Determine the (x, y) coordinate at the center of the cell enclosing the given text.  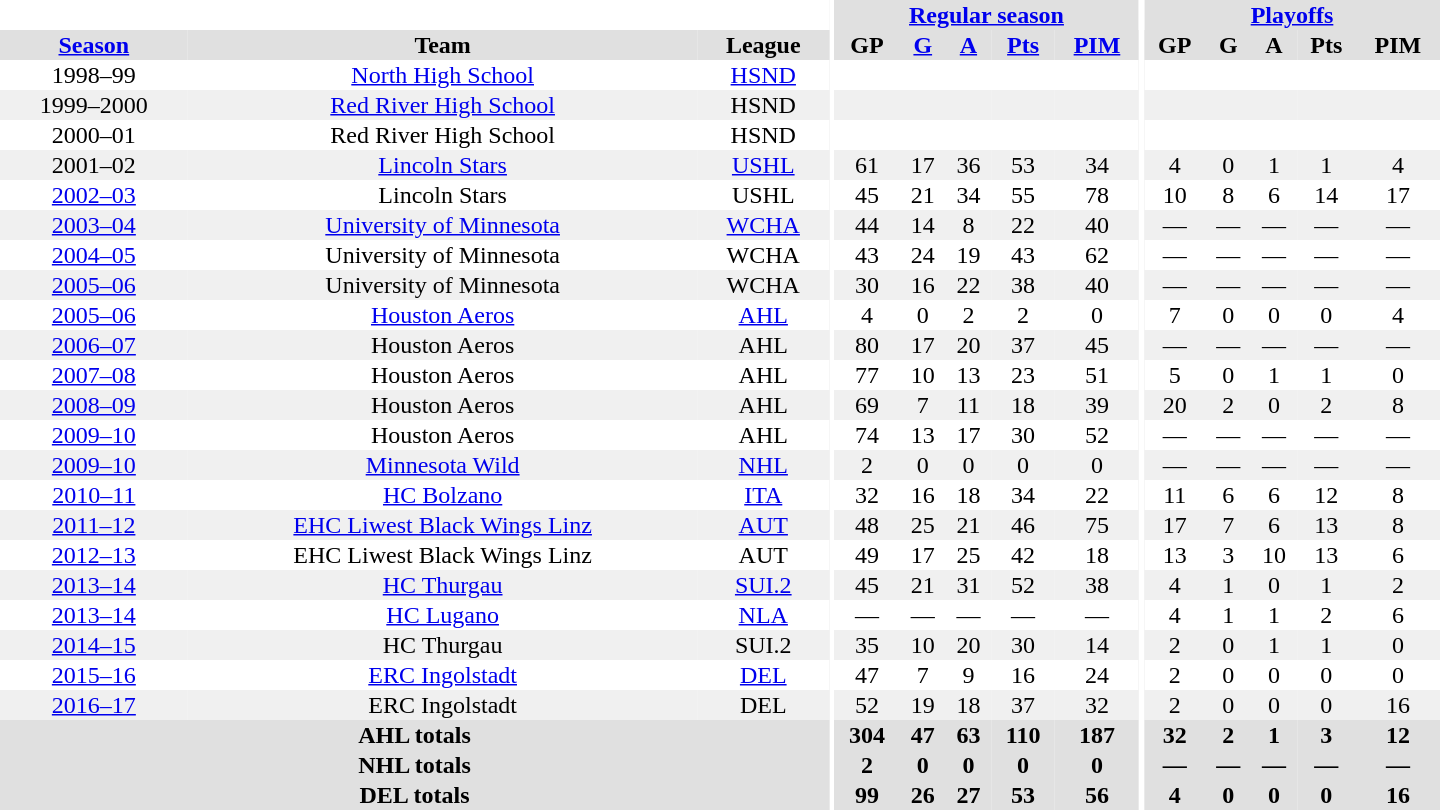
9 (969, 675)
2003–04 (94, 225)
NLA (764, 615)
63 (969, 735)
2004–05 (94, 255)
Season (94, 45)
HC Bolzano (443, 495)
DEL totals (414, 795)
78 (1097, 195)
5 (1174, 375)
Regular season (986, 15)
2002–03 (94, 195)
42 (1023, 555)
North High School (443, 75)
2007–08 (94, 375)
Minnesota Wild (443, 465)
NHL totals (414, 765)
2000–01 (94, 135)
2016–17 (94, 705)
46 (1023, 525)
1998–99 (94, 75)
Team (443, 45)
NHL (764, 465)
77 (867, 375)
304 (867, 735)
Playoffs (1292, 15)
39 (1097, 405)
44 (867, 225)
2014–15 (94, 645)
1999–2000 (94, 105)
ITA (764, 495)
187 (1097, 735)
2001–02 (94, 165)
23 (1023, 375)
51 (1097, 375)
2015–16 (94, 675)
56 (1097, 795)
AHL totals (414, 735)
69 (867, 405)
80 (867, 345)
26 (923, 795)
31 (969, 585)
62 (1097, 255)
HC Lugano (443, 615)
2006–07 (94, 345)
2008–09 (94, 405)
61 (867, 165)
2012–13 (94, 555)
2011–12 (94, 525)
110 (1023, 735)
2010–11 (94, 495)
49 (867, 555)
55 (1023, 195)
27 (969, 795)
48 (867, 525)
75 (1097, 525)
74 (867, 435)
League (764, 45)
99 (867, 795)
36 (969, 165)
35 (867, 645)
